Determine the [x, y] coordinate at the center of the cell enclosing the given text.  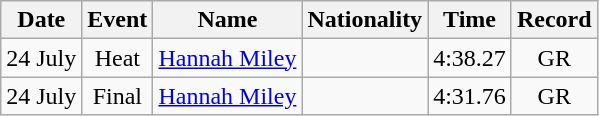
Heat [118, 58]
Record [554, 20]
Name [228, 20]
4:31.76 [470, 96]
Event [118, 20]
Nationality [365, 20]
4:38.27 [470, 58]
Date [42, 20]
Time [470, 20]
Final [118, 96]
